Pinpoint the cell where the given text exists, returning its (x, y) midpoint coordinate. 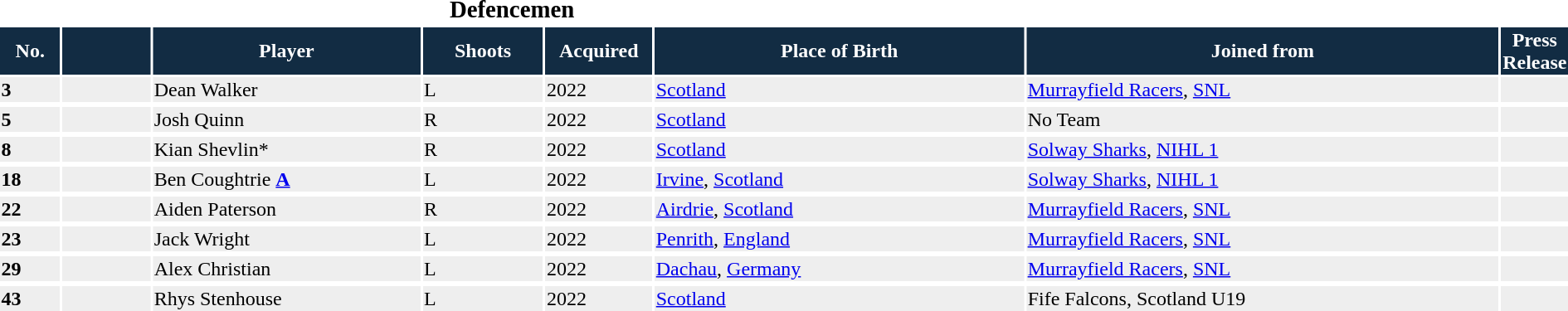
22 (30, 209)
Alex Christian (286, 269)
23 (30, 239)
Fife Falcons, Scotland U19 (1263, 299)
Place of Birth (840, 51)
Shoots (483, 51)
Rhys Stenhouse (286, 299)
Airdrie, Scotland (840, 209)
Irvine, Scotland (840, 179)
Jack Wright (286, 239)
Acquired (599, 51)
Ben Coughtrie A (286, 179)
No Team (1263, 119)
Joined from (1263, 51)
Press Release (1535, 51)
3 (30, 90)
Kian Shevlin* (286, 149)
8 (30, 149)
No. (30, 51)
5 (30, 119)
Dachau, Germany (840, 269)
18 (30, 179)
29 (30, 269)
Dean Walker (286, 90)
43 (30, 299)
Penrith, England (840, 239)
Josh Quinn (286, 119)
Player (286, 51)
Aiden Paterson (286, 209)
